Output the (X, Y) coordinate of the center of the cell containing the given text.  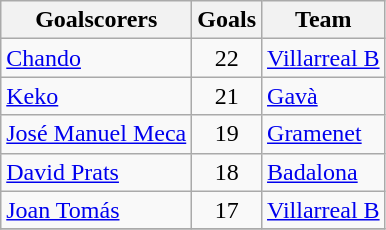
22 (227, 58)
21 (227, 96)
Chando (96, 58)
Team (324, 20)
Gavà (324, 96)
José Manuel Meca (96, 134)
Keko (96, 96)
Badalona (324, 172)
Goalscorers (96, 20)
Goals (227, 20)
19 (227, 134)
17 (227, 210)
18 (227, 172)
David Prats (96, 172)
Joan Tomás (96, 210)
Gramenet (324, 134)
